Pinpoint the cell where the given text exists, returning its [x, y] midpoint coordinate. 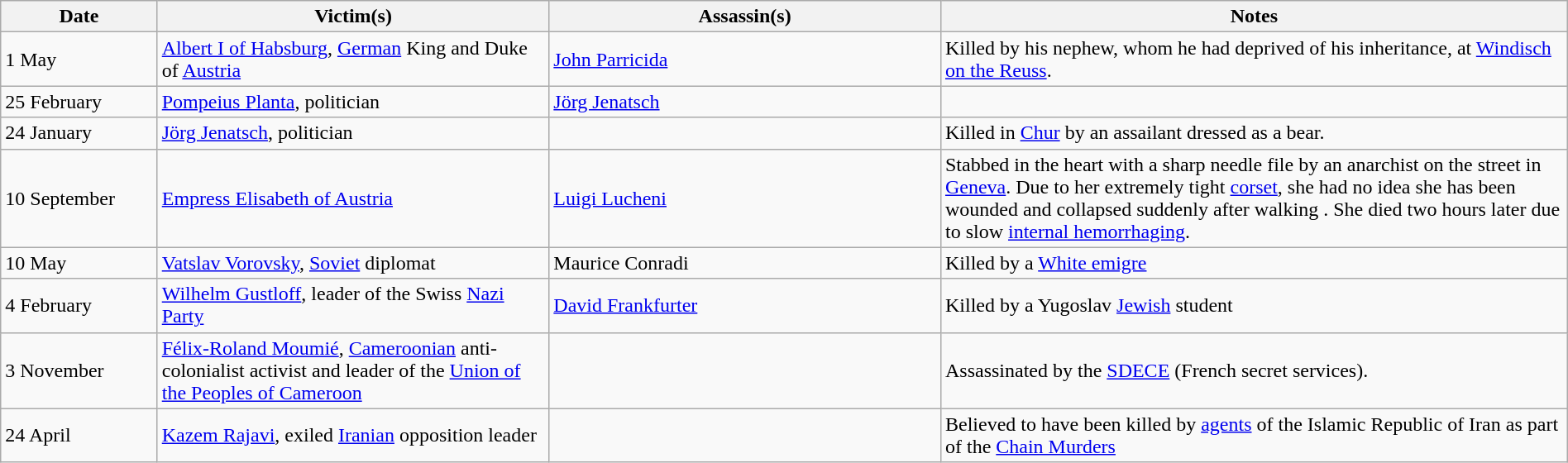
Vatslav Vorovsky, Soviet diplomat [353, 263]
John Parricida [745, 60]
Jörg Jenatsch [745, 102]
Wilhelm Gustloff, leader of the Swiss Nazi Party [353, 306]
Albert I of Habsburg, German King and Duke of Austria [353, 60]
24 April [79, 435]
1 May [79, 60]
Killed by a White emigre [1254, 263]
Believed to have been killed by agents of the Islamic Republic of Iran as part of the Chain Murders [1254, 435]
3 November [79, 370]
Killed by a Yugoslav Jewish student [1254, 306]
10 September [79, 198]
Pompeius Planta, politician [353, 102]
24 January [79, 133]
Luigi Lucheni [745, 198]
Killed in Chur by an assailant dressed as a bear. [1254, 133]
Kazem Rajavi, exiled Iranian opposition leader [353, 435]
4 February [79, 306]
Killed by his nephew, whom he had deprived of his inheritance, at Windisch on the Reuss. [1254, 60]
Assassin(s) [745, 17]
David Frankfurter [745, 306]
Jörg Jenatsch, politician [353, 133]
Date [79, 17]
Victim(s) [353, 17]
10 May [79, 263]
25 February [79, 102]
Notes [1254, 17]
Empress Elisabeth of Austria [353, 198]
Maurice Conradi [745, 263]
Assassinated by the SDECE (French secret services). [1254, 370]
Félix-Roland Moumié, Cameroonian anti-colonialist activist and leader of the Union of the Peoples of Cameroon [353, 370]
